Return the [X, Y] coordinate for the center point of the cell that contains the specified text.  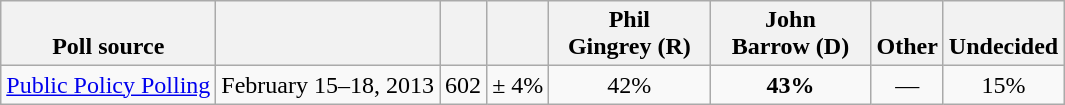
February 15–18, 2013 [328, 85]
Public Policy Polling [108, 85]
Poll source [108, 34]
JohnBarrow (D) [790, 34]
42% [630, 85]
± 4% [518, 85]
— [907, 85]
Undecided [1003, 34]
43% [790, 85]
Other [907, 34]
PhilGingrey (R) [630, 34]
602 [464, 85]
15% [1003, 85]
